Return (x, y) of the center of cell containing provided text 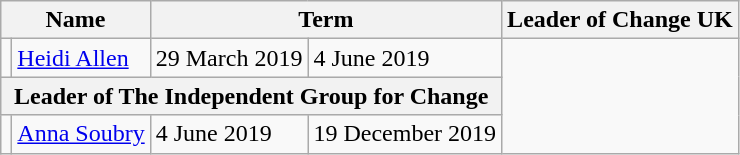
Name (76, 20)
Anna Soubry (81, 134)
29 March 2019 (229, 58)
Leader of The Independent Group for Change (252, 96)
Leader of Change UK (620, 20)
Heidi Allen (81, 58)
19 December 2019 (405, 134)
Term (326, 20)
